Determine the [X, Y] coordinate at the center of the cell enclosing the given text.  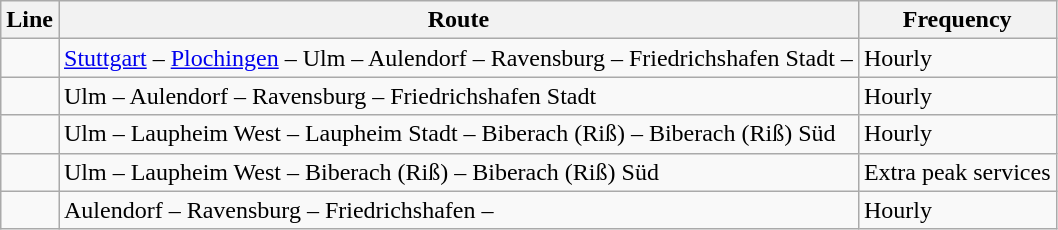
Frequency [957, 20]
Route [458, 20]
Line [30, 20]
Stuttgart – Plochingen – Ulm – Aulendorf – Ravensburg – Friedrichshafen Stadt – [458, 58]
Ulm – Laupheim West – Biberach (Riß) – Biberach (Riß) Süd [458, 172]
Ulm – Laupheim West – Laupheim Stadt – Biberach (Riß) – Biberach (Riß) Süd [458, 134]
Extra peak services [957, 172]
Aulendorf – Ravensburg – Friedrichshafen – [458, 210]
Ulm – Aulendorf – Ravensburg – Friedrichshafen Stadt [458, 96]
